Find where the given text appears and provide that cell's center as [X, Y] coordinate. 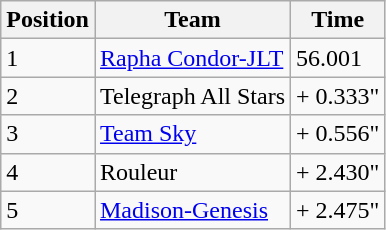
+ 2.475" [338, 210]
Time [338, 20]
56.001 [338, 58]
5 [48, 210]
3 [48, 134]
Team Sky [192, 134]
Team [192, 20]
Rouleur [192, 172]
Madison-Genesis [192, 210]
Rapha Condor-JLT [192, 58]
2 [48, 96]
+ 0.333" [338, 96]
+ 2.430" [338, 172]
4 [48, 172]
+ 0.556" [338, 134]
1 [48, 58]
Telegraph All Stars [192, 96]
Position [48, 20]
